Search for the cell housing the specified text and yield its [x, y] center coordinate. 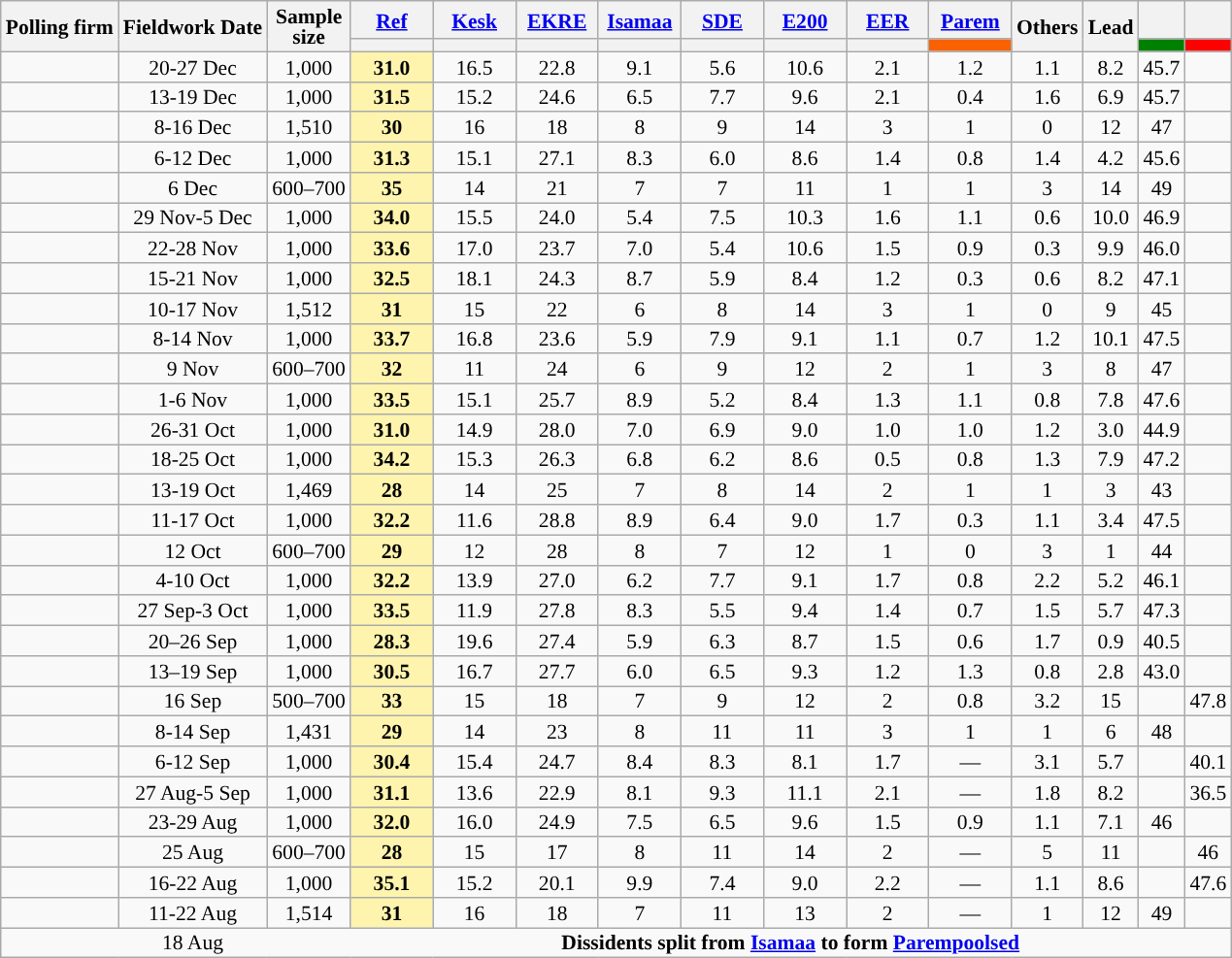
24.3 [557, 278]
0.4 [971, 97]
23-29 Aug [192, 821]
E200 [806, 19]
Ref [392, 19]
19.6 [474, 641]
10-17 Nov [192, 309]
44 [1162, 549]
22-28 Nov [192, 248]
17.0 [474, 248]
23.7 [557, 248]
26-31 Oct [192, 429]
22.9 [557, 792]
24.7 [557, 761]
33.6 [392, 248]
16.0 [474, 821]
27 Sep-3 Oct [192, 611]
27.1 [557, 157]
1,431 [309, 732]
7.4 [722, 883]
5 [1048, 852]
24 [557, 369]
3.1 [1048, 761]
27.7 [557, 672]
Dissidents split from Isamaa to form Parempoolsed [790, 943]
14.9 [474, 429]
20-27 Dec [192, 66]
35.1 [392, 883]
3.0 [1111, 429]
17 [557, 852]
24.9 [557, 821]
27.0 [557, 580]
5.5 [722, 611]
31.1 [392, 792]
16 Sep [192, 701]
32 [392, 369]
31.3 [392, 157]
1,510 [309, 128]
11.9 [474, 611]
SDE [722, 19]
36.5 [1208, 792]
13 [806, 912]
40.1 [1208, 761]
47.1 [1162, 278]
8-16 Dec [192, 128]
25 [557, 489]
27.8 [557, 611]
10.3 [806, 217]
2.8 [1111, 672]
1,512 [309, 309]
27.4 [557, 641]
30.4 [392, 761]
11-22 Aug [192, 912]
18-25 Oct [192, 460]
34.2 [392, 460]
Polling firm [60, 26]
29 Nov-5 Dec [192, 217]
1,469 [309, 489]
11.1 [806, 792]
21 [557, 188]
40.5 [1162, 641]
1-6 Nov [192, 400]
16.7 [474, 672]
10.1 [1111, 338]
15.4 [474, 761]
46.0 [1162, 248]
1,514 [309, 912]
7.1 [1111, 821]
500–700 [309, 701]
47.3 [1162, 611]
48 [1162, 732]
32.0 [392, 821]
10.0 [1111, 217]
EKRE [557, 19]
EER [887, 19]
25 Aug [192, 852]
43 [1162, 489]
Others [1048, 26]
24.0 [557, 217]
13.9 [474, 580]
28.3 [392, 641]
47.8 [1208, 701]
Kesk [474, 19]
23 [557, 732]
16-22 Aug [192, 883]
18.1 [474, 278]
30.5 [392, 672]
Isamaa [639, 19]
45.6 [1162, 157]
12 Oct [192, 549]
7.8 [1111, 400]
26.3 [557, 460]
43.0 [1162, 672]
28.8 [557, 520]
13-19 Dec [192, 97]
35 [392, 188]
5.6 [722, 66]
1.8 [1048, 792]
6-12 Dec [192, 157]
6.8 [639, 460]
33 [392, 701]
6-12 Sep [192, 761]
Samplesize [309, 26]
24.6 [557, 97]
31.5 [392, 97]
32.5 [392, 278]
9.4 [806, 611]
13-19 Oct [192, 489]
20.1 [557, 883]
15.3 [474, 460]
16.5 [474, 66]
8-14 Sep [192, 732]
9 Nov [192, 369]
8-14 Nov [192, 338]
13.6 [474, 792]
4.2 [1111, 157]
46.1 [1162, 580]
20–26 Sep [192, 641]
6.4 [722, 520]
6.3 [722, 641]
28.0 [557, 429]
47.2 [1162, 460]
11-17 Oct [192, 520]
6 Dec [192, 188]
30 [392, 128]
15-21 Nov [192, 278]
13–19 Sep [192, 672]
44.9 [1162, 429]
Fieldwork Date [192, 26]
11.6 [474, 520]
27 Aug-5 Sep [192, 792]
34.0 [392, 217]
Parem [971, 19]
22 [557, 309]
16.8 [474, 338]
45 [1162, 309]
33.7 [392, 338]
4-10 Oct [192, 580]
Lead [1111, 26]
3.4 [1111, 520]
46.9 [1162, 217]
25.7 [557, 400]
18 Aug [192, 943]
15.5 [474, 217]
23.6 [557, 338]
22.8 [557, 66]
0.5 [887, 460]
3.2 [1048, 701]
